Search for the cell housing the specified text and yield its [X, Y] center coordinate. 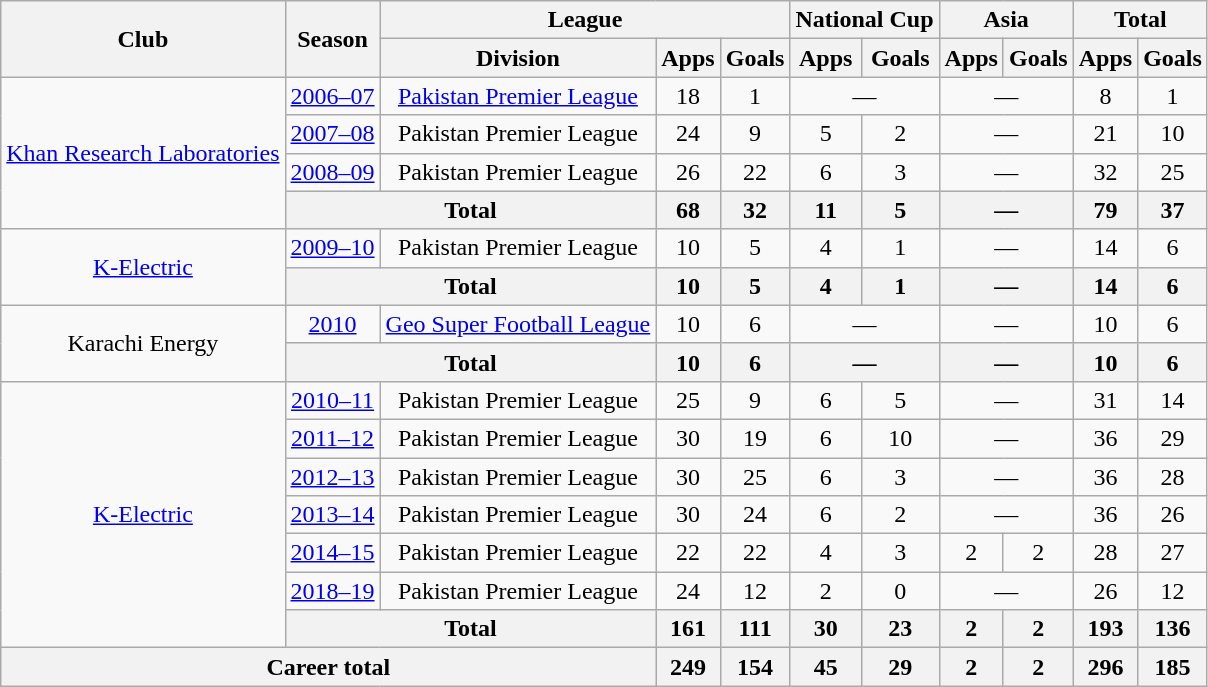
Asia [1006, 20]
Club [143, 39]
League [585, 20]
136 [1173, 629]
68 [688, 210]
2006–07 [332, 96]
21 [1105, 134]
23 [901, 629]
Khan Research Laboratories [143, 153]
11 [826, 210]
2012–13 [332, 477]
8 [1105, 96]
2010 [332, 324]
Division [518, 58]
154 [755, 667]
2018–19 [332, 591]
2014–15 [332, 553]
37 [1173, 210]
18 [688, 96]
Karachi Energy [143, 343]
161 [688, 629]
79 [1105, 210]
27 [1173, 553]
Season [332, 39]
National Cup [864, 20]
2011–12 [332, 438]
Career total [328, 667]
111 [755, 629]
249 [688, 667]
296 [1105, 667]
19 [755, 438]
193 [1105, 629]
2009–10 [332, 248]
45 [826, 667]
185 [1173, 667]
2008–09 [332, 172]
2013–14 [332, 515]
Geo Super Football League [518, 324]
0 [901, 591]
2010–11 [332, 400]
31 [1105, 400]
2007–08 [332, 134]
